Locate the cell with the specified text and output its (X, Y) center coordinate. 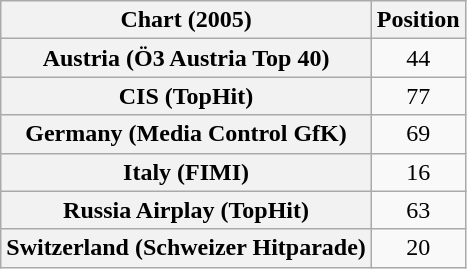
Position (418, 20)
Chart (2005) (186, 20)
Germany (Media Control GfK) (186, 134)
Italy (FIMI) (186, 172)
Russia Airplay (TopHit) (186, 210)
Austria (Ö3 Austria Top 40) (186, 58)
Switzerland (Schweizer Hitparade) (186, 248)
44 (418, 58)
63 (418, 210)
16 (418, 172)
20 (418, 248)
77 (418, 96)
CIS (TopHit) (186, 96)
69 (418, 134)
